Pinpoint the cell where the given text exists, returning its [X, Y] midpoint coordinate. 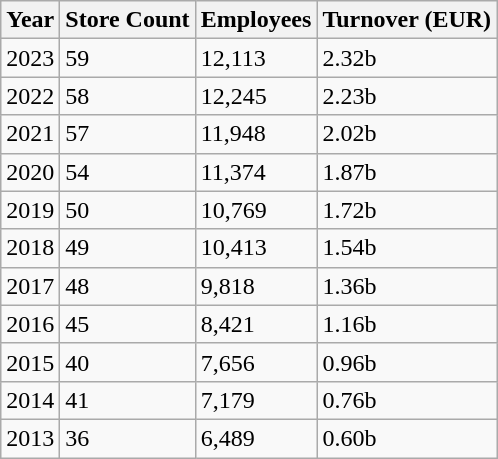
Employees [256, 20]
12,113 [256, 58]
Year [30, 20]
1.72b [407, 210]
7,179 [256, 400]
0.60b [407, 438]
2.02b [407, 134]
41 [128, 400]
2016 [30, 324]
2020 [30, 172]
40 [128, 362]
48 [128, 286]
59 [128, 58]
2.32b [407, 58]
10,769 [256, 210]
1.36b [407, 286]
2023 [30, 58]
2.23b [407, 96]
12,245 [256, 96]
11,948 [256, 134]
54 [128, 172]
57 [128, 134]
45 [128, 324]
11,374 [256, 172]
2018 [30, 248]
0.96b [407, 362]
58 [128, 96]
0.76b [407, 400]
7,656 [256, 362]
8,421 [256, 324]
2017 [30, 286]
10,413 [256, 248]
6,489 [256, 438]
1.16b [407, 324]
1.54b [407, 248]
9,818 [256, 286]
2022 [30, 96]
50 [128, 210]
2019 [30, 210]
2013 [30, 438]
36 [128, 438]
Store Count [128, 20]
1.87b [407, 172]
49 [128, 248]
2021 [30, 134]
Turnover (EUR) [407, 20]
2015 [30, 362]
2014 [30, 400]
